Determine the [X, Y] coordinate at the center of the cell enclosing the given text.  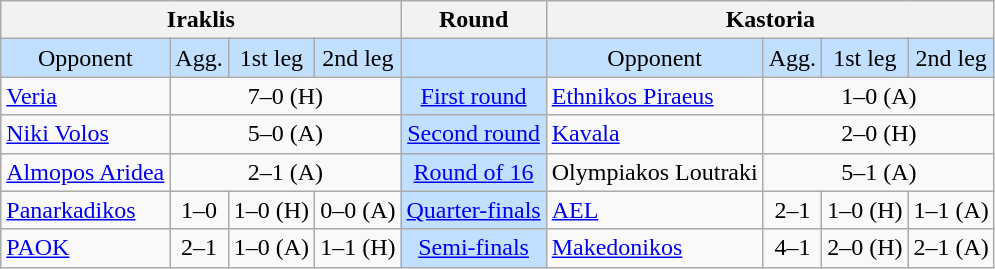
PAOK [86, 248]
Makedonikos [654, 248]
5–0 (A) [286, 134]
Veria [86, 96]
Almopos Aridea [86, 172]
Panarkadikos [86, 210]
0–0 (A) [358, 210]
Kavala [654, 134]
Niki Volos [86, 134]
7–0 (H) [286, 96]
Olympiakos Loutraki [654, 172]
Quarter-finals [474, 210]
Kastoria [770, 20]
1–0 [199, 210]
First round [474, 96]
AEL [654, 210]
Iraklis [201, 20]
Ethnikos Piraeus [654, 96]
1–1 (A) [951, 210]
4–1 [792, 248]
5–1 (A) [878, 172]
Semi-finals [474, 248]
1–1 (H) [358, 248]
Round [474, 20]
Round of 16 [474, 172]
Second round [474, 134]
